Determine the [X, Y] coordinate at the center of the cell enclosing the given text.  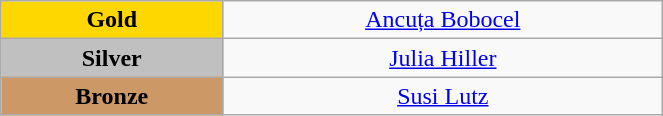
Susi Lutz [443, 96]
Bronze [112, 96]
Silver [112, 58]
Ancuța Bobocel [443, 20]
Julia Hiller [443, 58]
Gold [112, 20]
